Locate the cell with the specified text and output its (x, y) center coordinate. 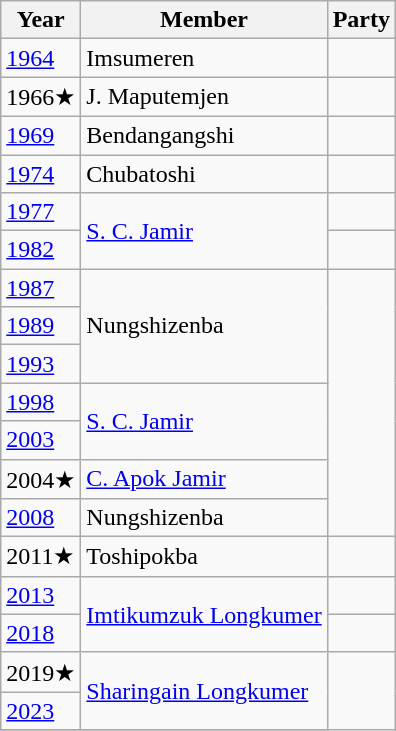
1982 (41, 250)
Member (204, 20)
1987 (41, 288)
Toshipokba (204, 557)
2023 (41, 711)
2011★ (41, 557)
1969 (41, 135)
2004★ (41, 479)
Sharingain Longkumer (204, 691)
1993 (41, 364)
Chubatoshi (204, 173)
Party (361, 20)
Bendangangshi (204, 135)
1977 (41, 212)
Year (41, 20)
C. Apok Jamir (204, 479)
1989 (41, 326)
2003 (41, 440)
Imsumeren (204, 58)
2019★ (41, 672)
2018 (41, 633)
2008 (41, 518)
J. Maputemjen (204, 97)
2013 (41, 595)
Imtikumzuk Longkumer (204, 614)
1998 (41, 402)
1966★ (41, 97)
1974 (41, 173)
1964 (41, 58)
